Locate the cell with the specified text and output its (x, y) center coordinate. 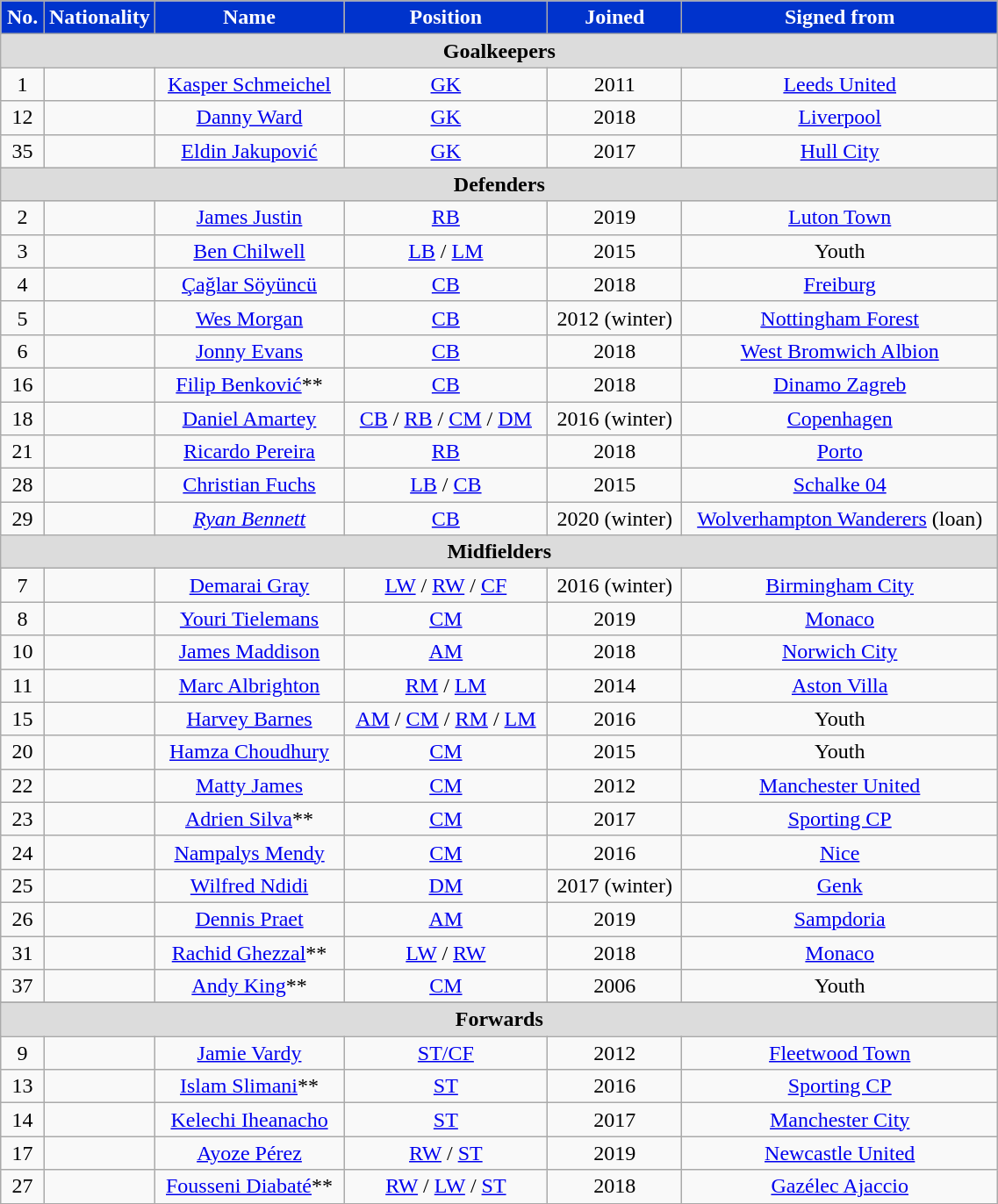
Dinamo Zagreb (840, 384)
Fousseni Diabaté** (249, 1186)
14 (23, 1120)
Gazélec Ajaccio (840, 1186)
15 (23, 719)
18 (23, 419)
22 (23, 785)
Birmingham City (840, 585)
2014 (614, 685)
Filip Benković** (249, 384)
2011 (614, 84)
Newcastle United (840, 1153)
Jonny Evans (249, 351)
Daniel Amartey (249, 419)
Forwards (499, 1020)
Copenhagen (840, 419)
6 (23, 351)
Rachid Ghezzal** (249, 952)
Ben Chilwell (249, 251)
AM / CM / RM / LM (446, 719)
25 (23, 885)
Leeds United (840, 84)
RW / ST (446, 1153)
No. (23, 18)
James Maddison (249, 652)
2020 (winter) (614, 519)
23 (23, 819)
12 (23, 118)
11 (23, 685)
28 (23, 485)
Ryan Bennett (249, 519)
13 (23, 1086)
27 (23, 1186)
2017 (winter) (614, 885)
Schalke 04 (840, 485)
Wilfred Ndidi (249, 885)
Goalkeepers (499, 51)
Christian Fuchs (249, 485)
5 (23, 318)
RW / LW / ST (446, 1186)
4 (23, 284)
Manchester City (840, 1120)
Kelechi Iheanacho (249, 1120)
Fleetwood Town (840, 1053)
Freiburg (840, 284)
Wolverhampton Wanderers (loan) (840, 519)
Manchester United (840, 785)
10 (23, 652)
Eldin Jakupović (249, 151)
1 (23, 84)
Hull City (840, 151)
Nottingham Forest (840, 318)
20 (23, 752)
Nampalys Mendy (249, 852)
16 (23, 384)
9 (23, 1053)
ST/CF (446, 1053)
LB / CB (446, 485)
Islam Slimani** (249, 1086)
Nice (840, 852)
Porto (840, 452)
Genk (840, 885)
Luton Town (840, 218)
8 (23, 619)
Jamie Vardy (249, 1053)
Liverpool (840, 118)
Nationality (100, 18)
Joined (614, 18)
29 (23, 519)
Danny Ward (249, 118)
Harvey Barnes (249, 719)
LB / LM (446, 251)
Position (446, 18)
DM (446, 885)
Midfielders (499, 552)
Wes Morgan (249, 318)
21 (23, 452)
Aston Villa (840, 685)
LW / RW / CF (446, 585)
Kasper Schmeichel (249, 84)
Marc Albrighton (249, 685)
Demarai Gray (249, 585)
Hamza Choudhury (249, 752)
2012 (winter) (614, 318)
Sampdoria (840, 919)
Matty James (249, 785)
CB / RB / CM / DM (446, 419)
LW / RW (446, 952)
Çağlar Söyüncü (249, 284)
26 (23, 919)
Norwich City (840, 652)
Signed from (840, 18)
RM / LM (446, 685)
Name (249, 18)
Ricardo Pereira (249, 452)
3 (23, 251)
17 (23, 1153)
Ayoze Pérez (249, 1153)
2 (23, 218)
James Justin (249, 218)
Dennis Praet (249, 919)
Adrien Silva** (249, 819)
Andy King** (249, 986)
35 (23, 151)
Youri Tielemans (249, 619)
37 (23, 986)
West Bromwich Albion (840, 351)
31 (23, 952)
7 (23, 585)
2006 (614, 986)
Defenders (499, 184)
24 (23, 852)
